Scan for the cell matching the given text and deliver its (X, Y) coordinate at center. 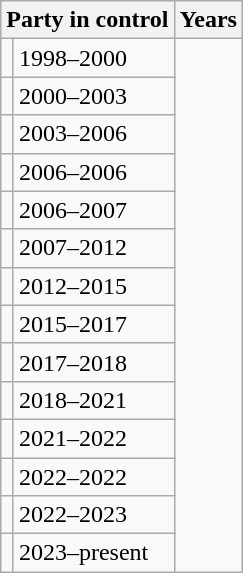
2015–2017 (94, 324)
2017–2018 (94, 362)
2007–2012 (94, 248)
Years (208, 20)
2006–2006 (94, 172)
2022–2023 (94, 515)
1998–2000 (94, 58)
2023–present (94, 553)
2012–2015 (94, 286)
2003–2006 (94, 134)
2006–2007 (94, 210)
Party in control (88, 20)
2022–2022 (94, 477)
2018–2021 (94, 400)
2021–2022 (94, 438)
2000–2003 (94, 96)
